Capture the cell that displays the provided text and extract its [X, Y] central coordinate. 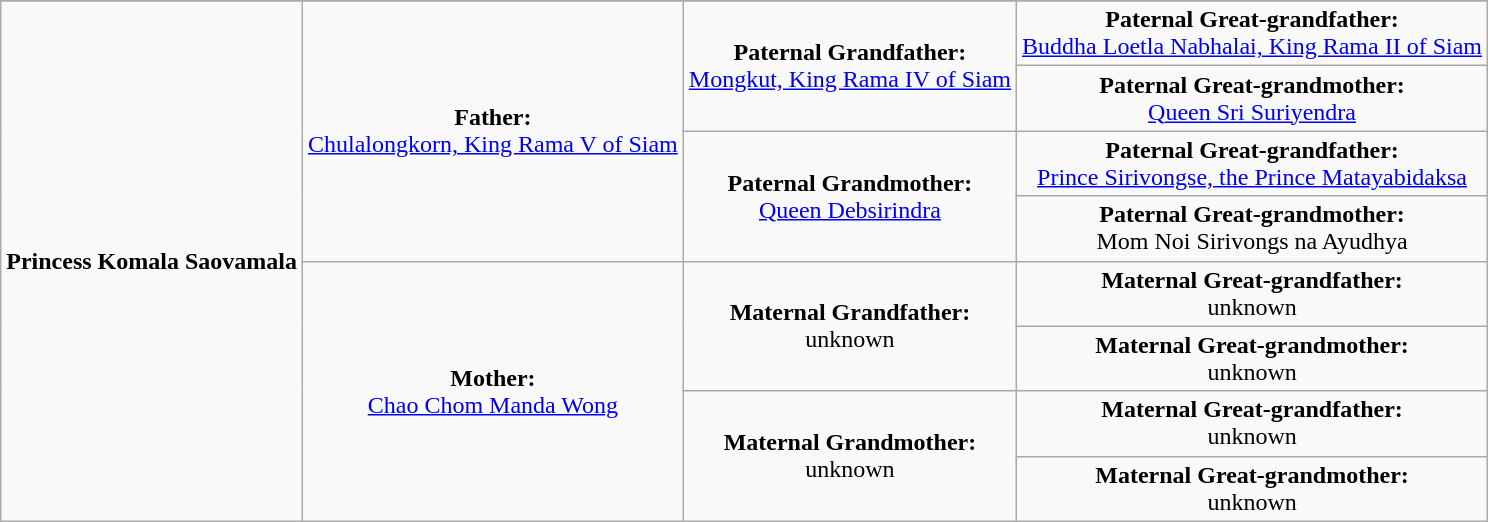
Maternal Grandfather:unknown [850, 326]
Maternal Grandmother:unknown [850, 456]
Mother:Chao Chom Manda Wong [492, 391]
Paternal Grandmother:Queen Debsirindra [850, 196]
Paternal Grandfather:Mongkut, King Rama IV of Siam [850, 66]
Princess Komala Saovamala [152, 261]
Paternal Great-grandmother:Queen Sri Suriyendra [1252, 98]
Paternal Great-grandfather:Buddha Loetla Nabhalai, King Rama II of Siam [1252, 34]
Paternal Great-grandmother:Mom Noi Sirivongs na Ayudhya [1252, 228]
Father:Chulalongkorn, King Rama V of Siam [492, 131]
Paternal Great-grandfather:Prince Sirivongse, the Prince Matayabidaksa [1252, 164]
